Output the (X, Y) coordinate of the center of the cell containing the given text.  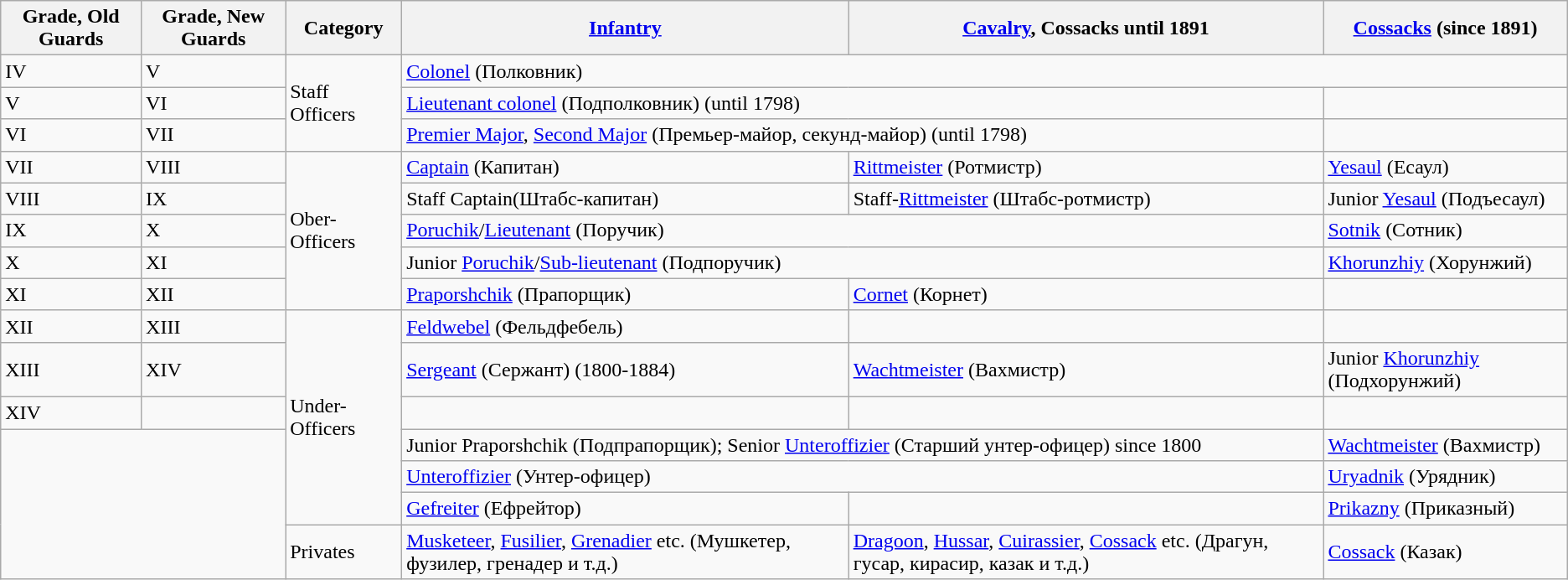
Staff Officers (343, 103)
Staff Captain(Штабс-капитан) (625, 199)
Category (343, 28)
Yesaul (Есаул) (1446, 167)
Feldwebel (Фельдфебель) (625, 326)
Cavalry, Cossacks until 1891 (1086, 28)
Rittmeister (Ротмистр) (1086, 167)
Gefreiter (Ефрейтор) (625, 509)
Grade, New Guards (214, 28)
Junior Praporshchik (Подпрапорщик); Senior Unteroffizier (Старший унтер-офицер) since 1800 (863, 445)
IV (71, 71)
Uryadnik (Урядник) (1446, 477)
Ober-Officers (343, 230)
Khorunzhiy (Хорунжий) (1446, 262)
Captain (Капитан) (625, 167)
Infantry (625, 28)
Junior Yesaul (Подъесаул) (1446, 199)
Under-Officers (343, 417)
Junior Poruchik/Sub-lieutenant (Подпоручик) (863, 262)
Cossacks (since 1891) (1446, 28)
Premier Major, Second Major (Премьер-майор, секунд-майор) (until 1798) (863, 135)
Unteroffizier (Унтер-офицер) (863, 477)
Staff-Rittmeister (Штабс-ротмистр) (1086, 199)
Grade, Old Guards (71, 28)
Dragoon, Hussar, Cuirassier, Cossack etc. (Драгун, гусар, кирасир, казак и т.д.) (1086, 552)
Praporshchik (Прапорщик) (625, 294)
Cossack (Казак) (1446, 552)
Prikazny (Приказный) (1446, 509)
Lieutenant colonel (Подполковник) (until 1798) (863, 103)
Colonel (Полковник) (985, 71)
Cornet (Корнет) (1086, 294)
Sotnik (Сотник) (1446, 230)
Sergeant (Сержант) (1800-1884) (625, 369)
Musketeer, Fusilier, Grenadier etc. (Мушкетер, фузилер, гренадер и т.д.) (625, 552)
Junior Khorunzhiy (Подхорунжий) (1446, 369)
Poruchik/Lieutenant (Поручик) (863, 230)
Privates (343, 552)
